Locate the cell with the specified text and output its [x, y] center coordinate. 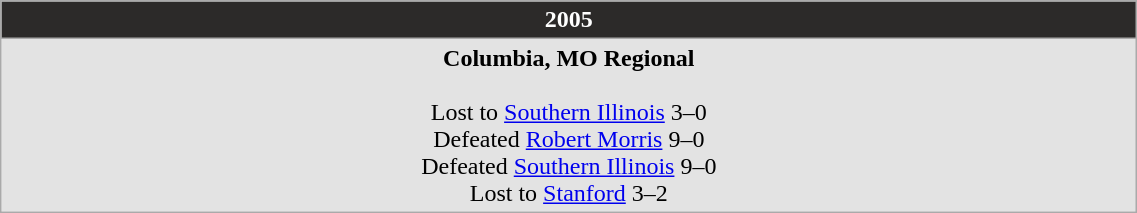
Columbia, MO RegionalLost to Southern Illinois 3–0 Defeated Robert Morris 9–0 Defeated Southern Illinois 9–0 Lost to Stanford 3–2 [569, 126]
2005 [569, 20]
